Determine the [x, y] coordinate at the center of the cell enclosing the given text.  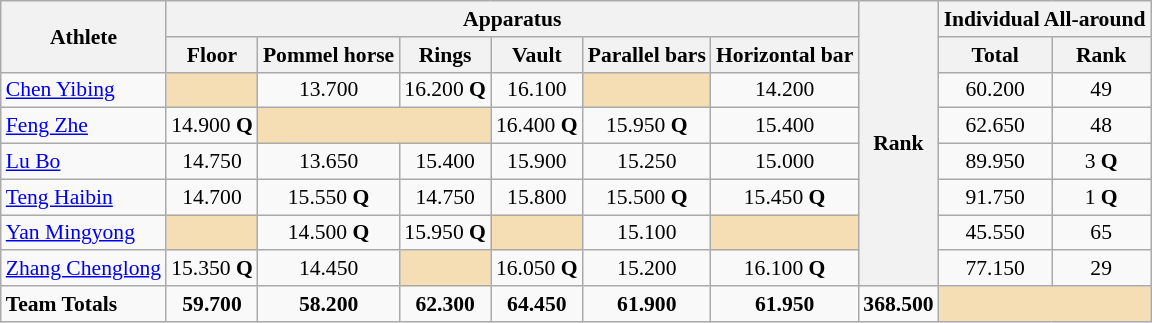
48 [1102, 126]
Rings [445, 55]
62.650 [996, 126]
Parallel bars [647, 55]
Chen Yibing [84, 90]
14.900 Q [212, 126]
3 Q [1102, 162]
15.900 [537, 162]
1 Q [1102, 197]
Teng Haibin [84, 197]
Apparatus [512, 19]
13.650 [328, 162]
64.450 [537, 304]
Yan Mingyong [84, 233]
61.950 [784, 304]
14.450 [328, 269]
49 [1102, 90]
15.500 Q [647, 197]
Team Totals [84, 304]
15.250 [647, 162]
15.000 [784, 162]
Feng Zhe [84, 126]
16.050 Q [537, 269]
58.200 [328, 304]
16.100 Q [784, 269]
Vault [537, 55]
15.100 [647, 233]
14.200 [784, 90]
61.900 [647, 304]
91.750 [996, 197]
15.550 Q [328, 197]
Floor [212, 55]
16.400 Q [537, 126]
65 [1102, 233]
14.700 [212, 197]
15.350 Q [212, 269]
13.700 [328, 90]
60.200 [996, 90]
16.200 Q [445, 90]
29 [1102, 269]
15.450 Q [784, 197]
Zhang Chenglong [84, 269]
89.950 [996, 162]
59.700 [212, 304]
Individual All-around [1045, 19]
15.200 [647, 269]
45.550 [996, 233]
77.150 [996, 269]
Lu Bo [84, 162]
62.300 [445, 304]
368.500 [898, 304]
16.100 [537, 90]
Horizontal bar [784, 55]
15.800 [537, 197]
Athlete [84, 36]
14.500 Q [328, 233]
Pommel horse [328, 55]
Total [996, 55]
